Capture the cell that displays the provided text and extract its (x, y) central coordinate. 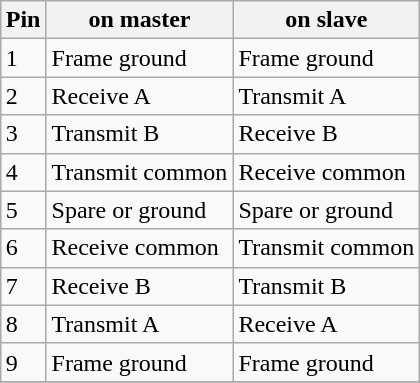
6 (23, 248)
Pin (23, 20)
5 (23, 210)
8 (23, 324)
on master (140, 20)
2 (23, 96)
on slave (326, 20)
7 (23, 286)
3 (23, 134)
9 (23, 362)
4 (23, 172)
1 (23, 58)
